Scan for the cell matching the given text and deliver its [x, y] coordinate at center. 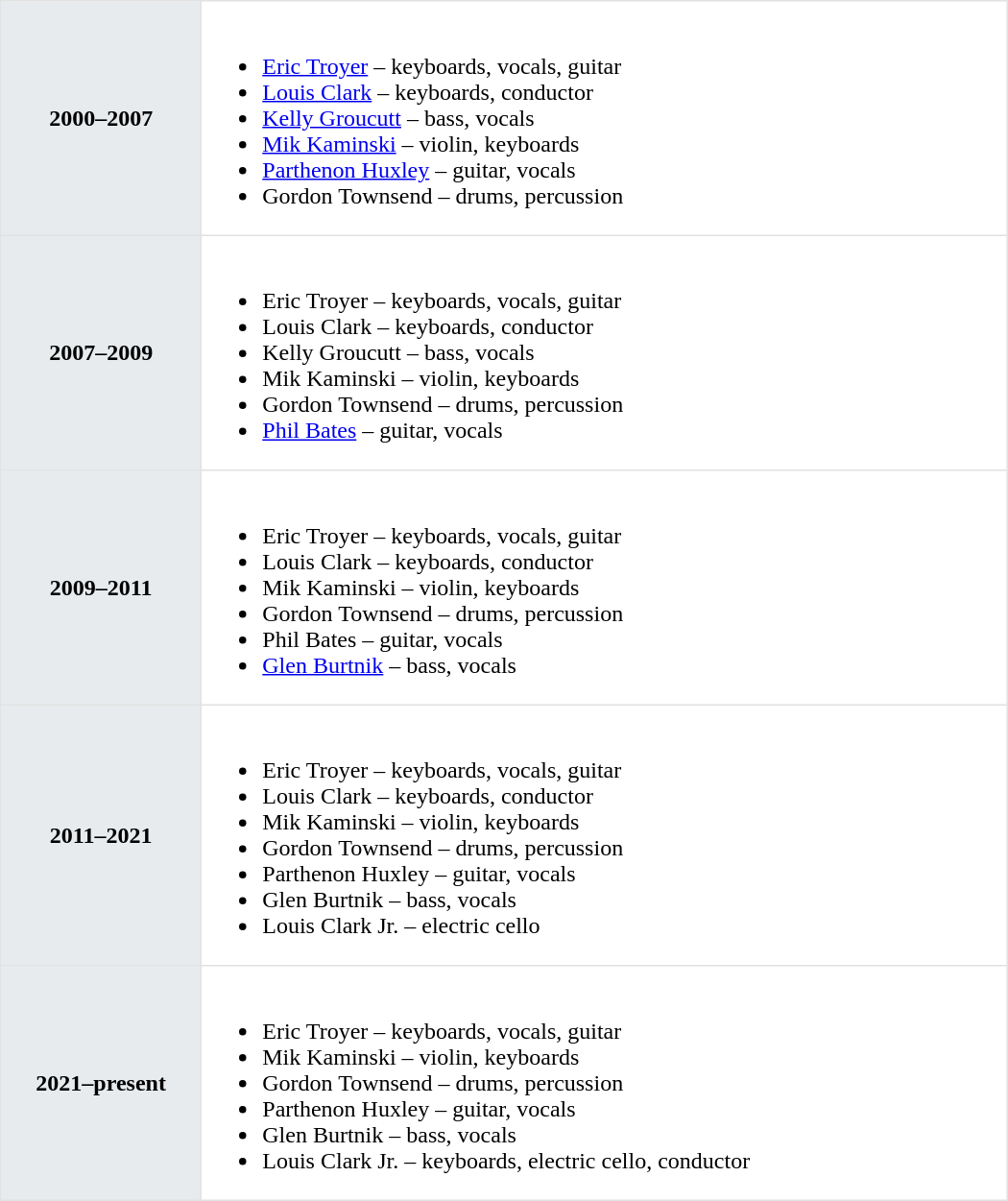
2011–2021 [102, 835]
2007–2009 [102, 352]
2021–present [102, 1083]
2009–2011 [102, 588]
2000–2007 [102, 118]
